For the text-containing cell, return its midpoint in [x, y] coordinate format. 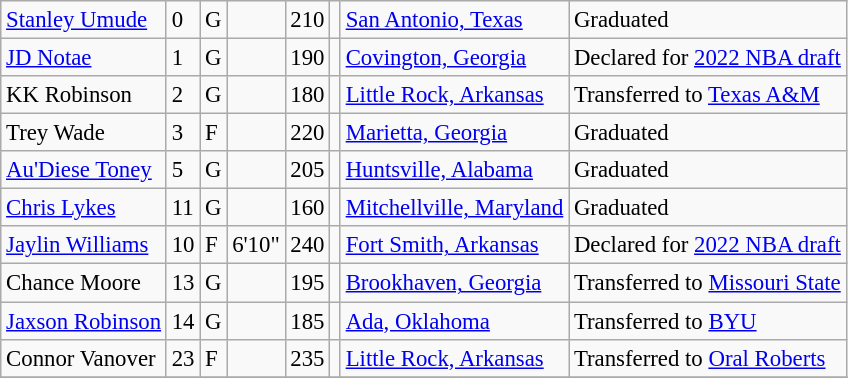
Transferred to Texas A&M [708, 95]
3 [182, 133]
Connor Vanover [84, 358]
1 [182, 58]
195 [308, 283]
185 [308, 321]
2 [182, 95]
180 [308, 95]
240 [308, 245]
Stanley Umude [84, 20]
Huntsville, Alabama [454, 170]
Brookhaven, Georgia [454, 283]
Chris Lykes [84, 208]
Fort Smith, Arkansas [454, 245]
Transferred to BYU [708, 321]
Transferred to Missouri State [708, 283]
210 [308, 20]
San Antonio, Texas [454, 20]
Transferred to Oral Roberts [708, 358]
13 [182, 283]
11 [182, 208]
190 [308, 58]
Marietta, Georgia [454, 133]
23 [182, 358]
Ada, Oklahoma [454, 321]
Jaxson Robinson [84, 321]
Trey Wade [84, 133]
Jaylin Williams [84, 245]
235 [308, 358]
5 [182, 170]
KK Robinson [84, 95]
Au'Diese Toney [84, 170]
Mitchellville, Maryland [454, 208]
10 [182, 245]
Chance Moore [84, 283]
0 [182, 20]
14 [182, 321]
Covington, Georgia [454, 58]
6'10" [256, 245]
160 [308, 208]
220 [308, 133]
JD Notae [84, 58]
205 [308, 170]
